For the text-containing cell, return its midpoint in (X, Y) coordinate format. 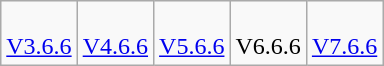
V5.6.6 (192, 34)
V7.6.6 (344, 34)
V3.6.6 (39, 34)
V6.6.6 (268, 34)
V4.6.6 (115, 34)
